Determine the [X, Y] coordinate at the center of the cell enclosing the given text.  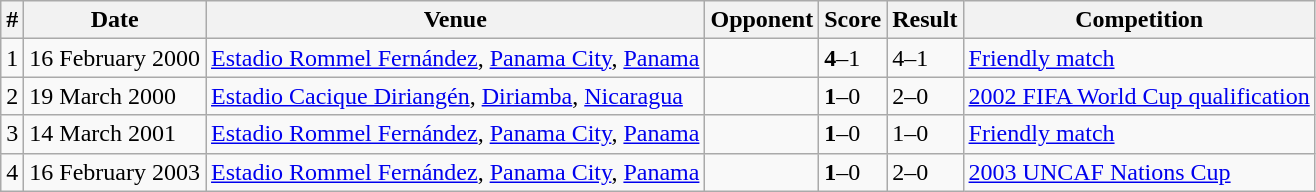
# [12, 20]
2 [12, 96]
14 March 2001 [115, 134]
19 March 2000 [115, 96]
16 February 2000 [115, 58]
Date [115, 20]
2002 FIFA World Cup qualification [1139, 96]
Result [925, 20]
2003 UNCAF Nations Cup [1139, 172]
Venue [456, 20]
Score [853, 20]
1 [12, 58]
Estadio Cacique Diriangén, Diriamba, Nicaragua [456, 96]
16 February 2003 [115, 172]
3 [12, 134]
4 [12, 172]
Competition [1139, 20]
Opponent [762, 20]
